Capture the cell that displays the provided text and extract its (X, Y) central coordinate. 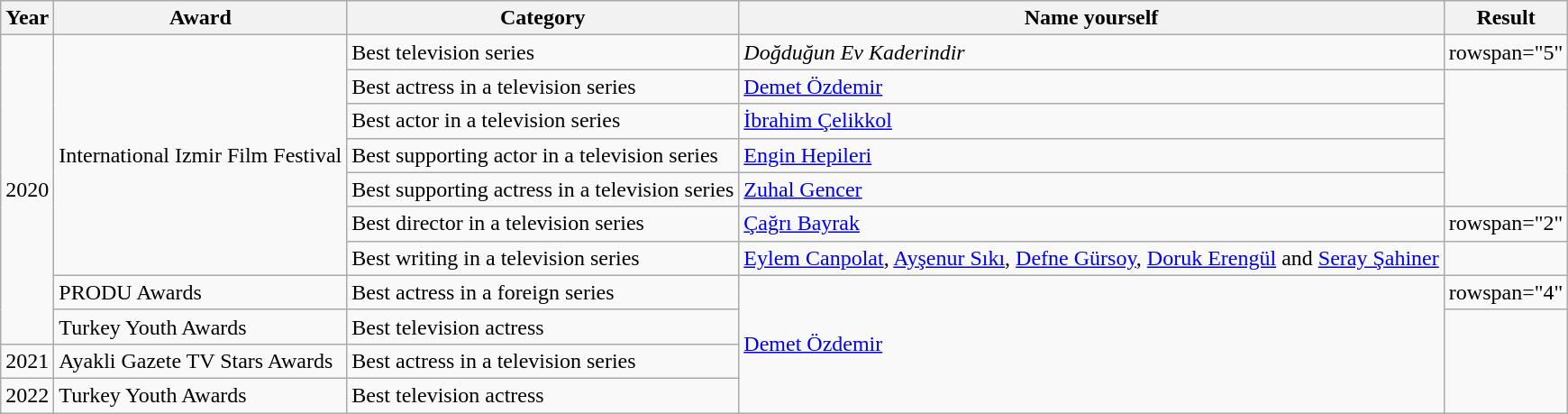
rowspan="4" (1506, 292)
2022 (27, 395)
2021 (27, 361)
PRODU Awards (200, 292)
Çağrı Bayrak (1092, 224)
Eylem Canpolat, Ayşenur Sıkı, Defne Gürsoy, Doruk Erengül and Seray Şahiner (1092, 258)
Best supporting actor in a television series (542, 155)
Doğduğun Ev Kaderindir (1092, 52)
Zuhal Gencer (1092, 189)
rowspan="2" (1506, 224)
Best television series (542, 52)
Best actress in a foreign series (542, 292)
Engin Hepileri (1092, 155)
Best actor in a television series (542, 121)
Award (200, 18)
rowspan="5" (1506, 52)
Year (27, 18)
Best director in a television series (542, 224)
Best supporting actress in a television series (542, 189)
İbrahim Çelikkol (1092, 121)
Ayakli Gazete TV Stars Awards (200, 361)
2020 (27, 189)
Result (1506, 18)
Best writing in a television series (542, 258)
Name yourself (1092, 18)
Category (542, 18)
International Izmir Film Festival (200, 155)
